Locate the cell with the specified text and output its [x, y] center coordinate. 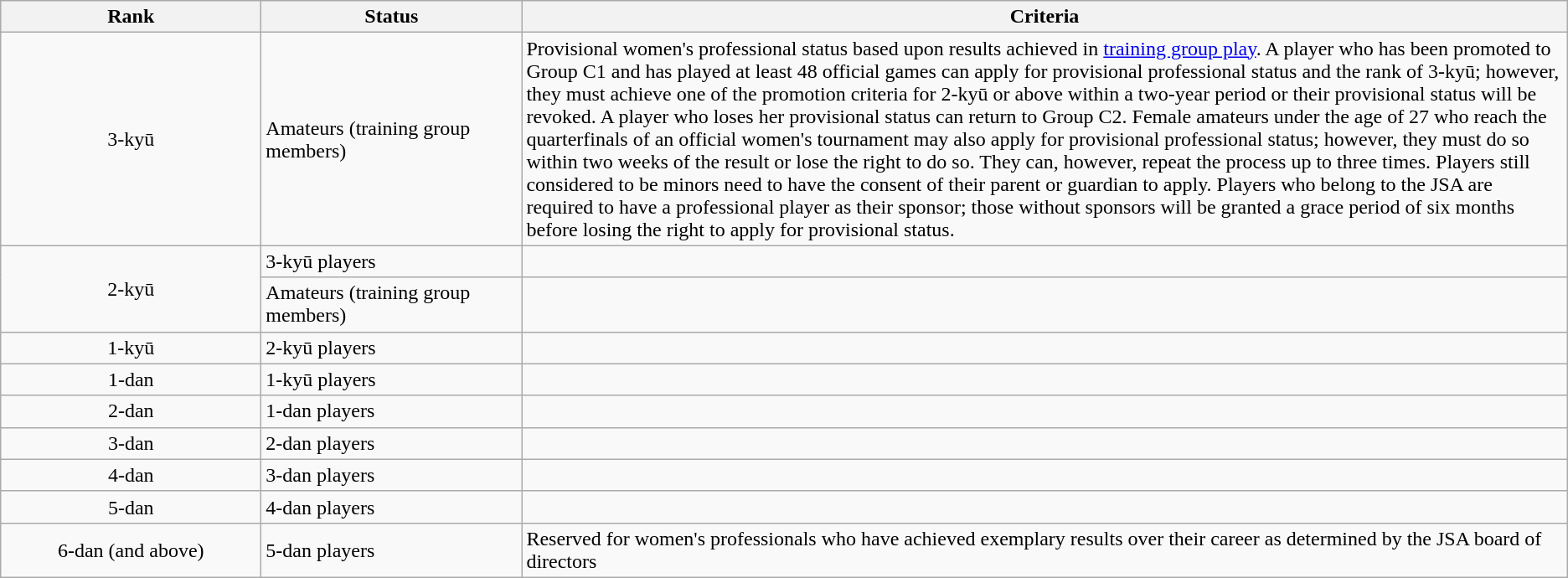
4-dan [131, 475]
Rank [131, 17]
Status [392, 17]
2-kyū players [392, 348]
1-dan players [392, 411]
2-dan players [392, 443]
3-dan [131, 443]
5-dan [131, 507]
3-dan players [392, 475]
5-dan players [392, 550]
Reserved for women's professionals who have achieved exemplary results over their career as determined by the JSA board of directors [1044, 550]
1-dan [131, 379]
4-dan players [392, 507]
3-kyū players [392, 261]
3-kyū [131, 139]
Criteria [1044, 17]
1-kyū players [392, 379]
6-dan (and above) [131, 550]
2-dan [131, 411]
2-kyū [131, 288]
1-kyū [131, 348]
